Identify which cell holds the provided text, then report its [x, y] central coordinate. 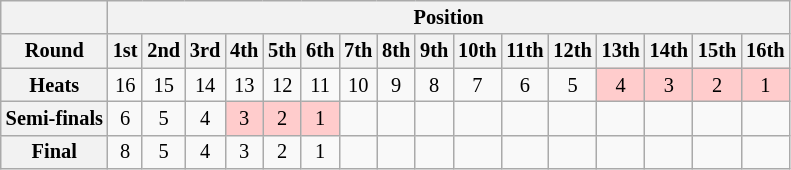
16th [765, 51]
10 [358, 85]
1st [126, 51]
Heats [54, 85]
Round [54, 51]
3rd [205, 51]
5th [282, 51]
6th [320, 51]
7th [358, 51]
13 [244, 85]
12 [282, 85]
Final [54, 152]
15th [717, 51]
11th [524, 51]
16 [126, 85]
11 [320, 85]
14th [669, 51]
9th [434, 51]
10th [477, 51]
14 [205, 85]
Position [449, 17]
9 [396, 85]
7 [477, 85]
4th [244, 51]
Semi-finals [54, 118]
8th [396, 51]
2nd [164, 51]
12th [572, 51]
13th [621, 51]
15 [164, 85]
